Search for the cell housing the specified text and yield its [X, Y] center coordinate. 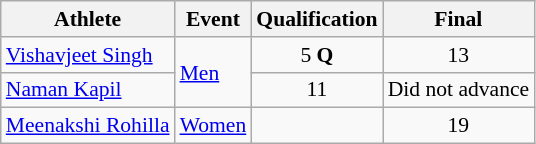
Final [459, 19]
Athlete [88, 19]
Men [214, 72]
19 [459, 126]
11 [316, 90]
Did not advance [459, 90]
Event [214, 19]
Naman Kapil [88, 90]
13 [459, 55]
5 Q [316, 55]
Qualification [316, 19]
Women [214, 126]
Meenakshi Rohilla [88, 126]
Vishavjeet Singh [88, 55]
